Capture the cell that displays the provided text and extract its (x, y) central coordinate. 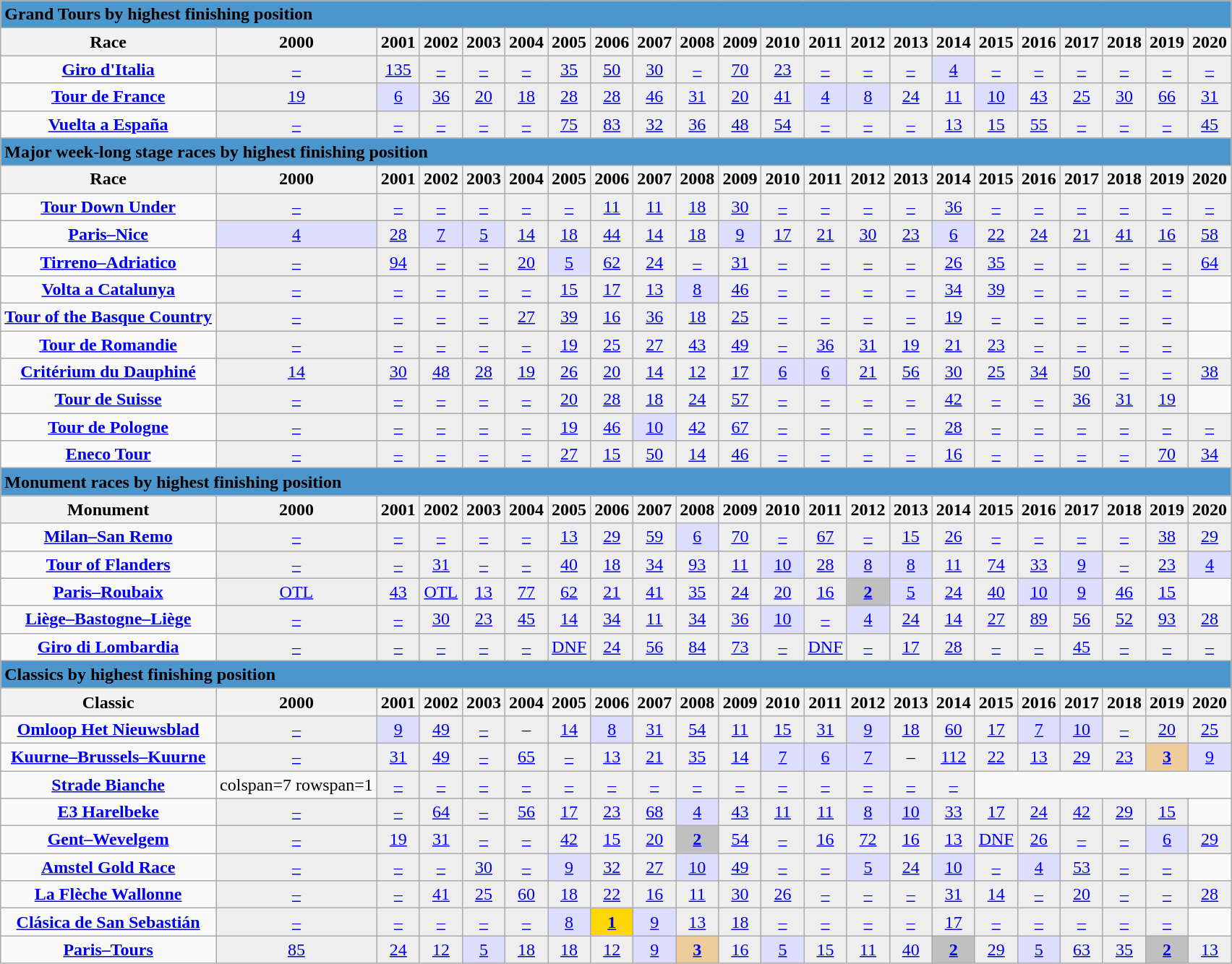
Milan–San Remo (108, 537)
63 (1082, 950)
Eneco Tour (108, 455)
Critérium du Dauphiné (108, 372)
53 (1082, 867)
Major week-long stage races by highest finishing position (616, 152)
77 (526, 592)
44 (612, 234)
Classics by highest finishing position (616, 674)
66 (1167, 97)
Paris–Tours (108, 950)
58 (1210, 234)
Paris–Nice (108, 234)
Giro di Lombardia (108, 647)
52 (1124, 619)
55 (1038, 124)
E3 Harelbeke (108, 812)
59 (655, 537)
La Flèche Wallonne (108, 895)
colspan=7 rowspan=1 (296, 784)
74 (996, 564)
Classic (108, 702)
Tour Down Under (108, 207)
Strade Bianche (108, 784)
68 (655, 812)
Tour de France (108, 97)
57 (740, 400)
Omloop Het Nieuwsblad (108, 729)
Amstel Gold Race (108, 867)
Paris–Roubaix (108, 592)
Grand Tours by highest finishing position (616, 14)
Tour de Pologne (108, 427)
94 (398, 262)
Kuurne–Brussels–Kuurne (108, 757)
1 (612, 922)
Volta a Catalunya (108, 289)
72 (868, 840)
85 (296, 950)
Gent–Wevelgem (108, 840)
65 (526, 757)
Vuelta a España (108, 124)
135 (398, 69)
83 (612, 124)
75 (570, 124)
Tirreno–Adriatico (108, 262)
Clásica de San Sebastián (108, 922)
Tour de Romandie (108, 345)
89 (1038, 619)
73 (740, 647)
Tour de Suisse (108, 400)
84 (697, 647)
Monument (108, 509)
Liège–Bastogne–Liège (108, 619)
Tour of Flanders (108, 564)
Monument races by highest finishing position (616, 482)
112 (953, 757)
Tour of the Basque Country (108, 317)
Giro d'Italia (108, 69)
